Provide the (x, y) coordinate of the cell's center where the given text is located.  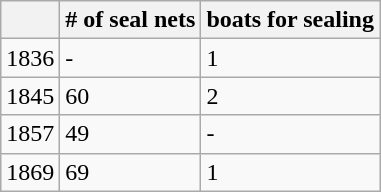
1836 (30, 58)
49 (130, 134)
2 (290, 96)
1845 (30, 96)
1857 (30, 134)
boats for sealing (290, 20)
1869 (30, 172)
60 (130, 96)
# of seal nets (130, 20)
69 (130, 172)
